Search for the cell housing the specified text and yield its [X, Y] center coordinate. 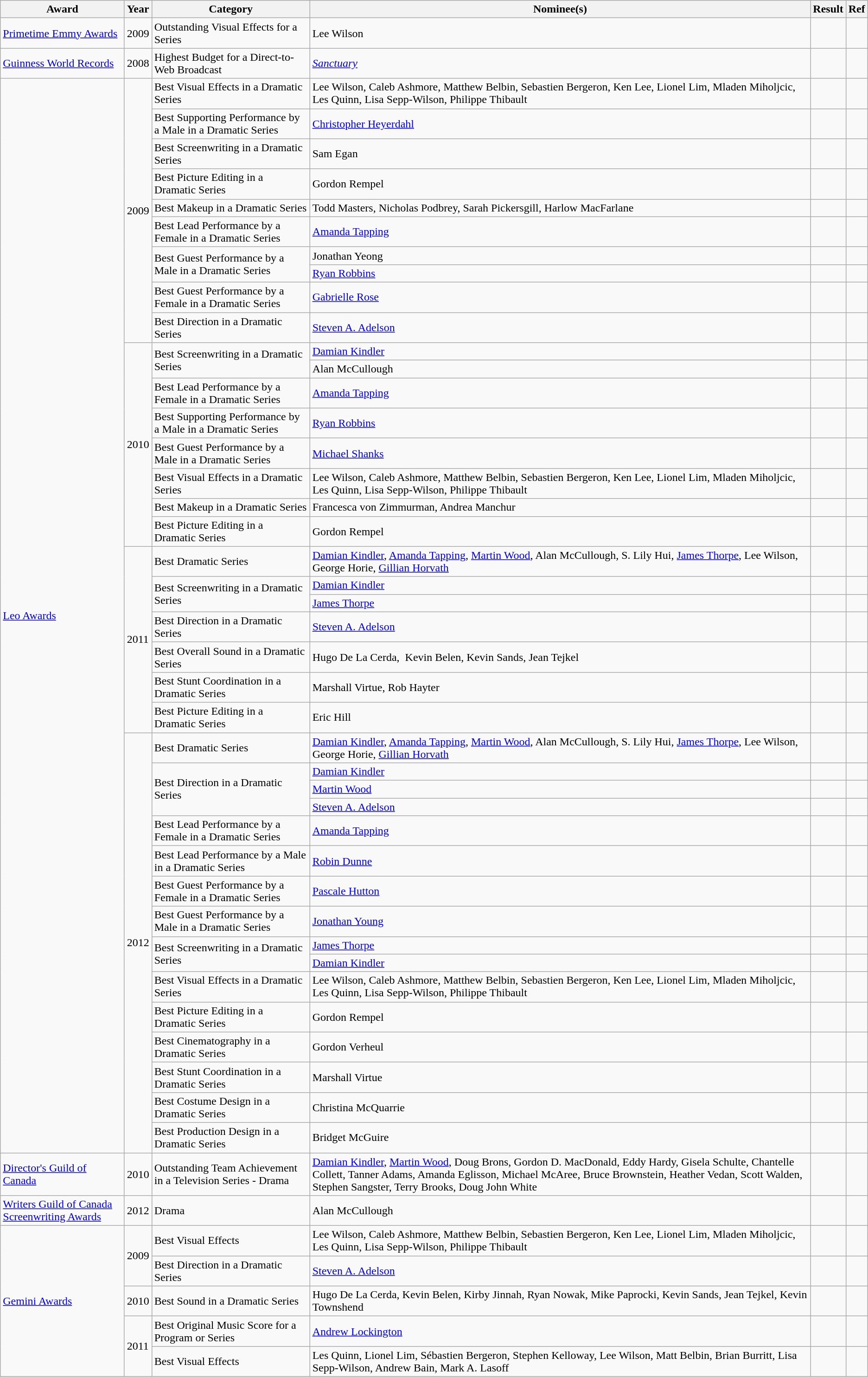
Sanctuary [560, 63]
Bridget McGuire [560, 1137]
Robin Dunne [560, 861]
Leo Awards [62, 616]
Outstanding Visual Effects for a Series [231, 33]
Primetime Emmy Awards [62, 33]
Martin Wood [560, 789]
Outstanding Team Achievement in a Television Series - Drama [231, 1174]
Christopher Heyerdahl [560, 123]
Gordon Verheul [560, 1047]
Best Sound in a Dramatic Series [231, 1301]
Sam Egan [560, 154]
Gemini Awards [62, 1301]
Christina McQuarrie [560, 1108]
Best Lead Performance by a Male in a Dramatic Series [231, 861]
Marshall Virtue, Rob Hayter [560, 687]
Best Costume Design in a Dramatic Series [231, 1108]
Les Quinn, Lionel Lim, Sébastien Bergeron, Stephen Kelloway, Lee Wilson, Matt Belbin, Brian Burritt, Lisa Sepp-Wilson, Andrew Bain, Mark A. Lasoff [560, 1362]
Francesca von Zimmurman, Andrea Manchur [560, 507]
Jonathan Young [560, 921]
Andrew Lockington [560, 1331]
Hugo De La Cerda, Kevin Belen, Kirby Jinnah, Ryan Nowak, Mike Paprocki, Kevin Sands, Jean Tejkel, Kevin Townshend [560, 1301]
Eric Hill [560, 717]
Drama [231, 1210]
Ref [857, 9]
Pascale Hutton [560, 891]
Award [62, 9]
Result [828, 9]
Todd Masters, Nicholas Podbrey, Sarah Pickersgill, Harlow MacFarlane [560, 208]
Nominee(s) [560, 9]
Writers Guild of Canada Screenwriting Awards [62, 1210]
Director's Guild of Canada [62, 1174]
Hugo De La Cerda, Kevin Belen, Kevin Sands, Jean Tejkel [560, 657]
Lee Wilson [560, 33]
Category [231, 9]
Guinness World Records [62, 63]
Highest Budget for a Direct-to-Web Broadcast [231, 63]
Best Original Music Score for a Program or Series [231, 1331]
Marshall Virtue [560, 1077]
Gabrielle Rose [560, 297]
Year [138, 9]
Jonathan Yeong [560, 256]
Best Cinematography in a Dramatic Series [231, 1047]
2008 [138, 63]
Best Overall Sound in a Dramatic Series [231, 657]
Best Production Design in a Dramatic Series [231, 1137]
Michael Shanks [560, 454]
